Determine the [x, y] coordinate at the center of the cell enclosing the given text.  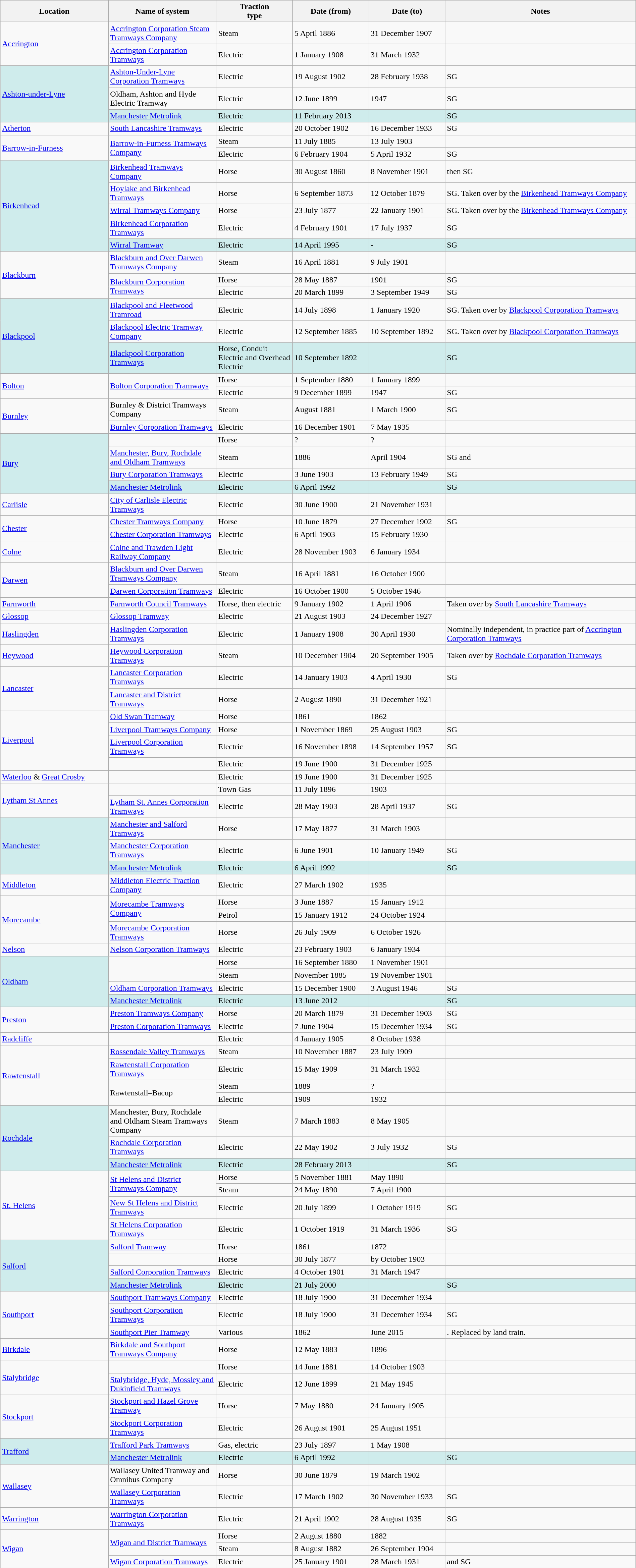
Bolton Corporation Tramways [162, 386]
Southport [54, 1315]
25 August 1951 [407, 1427]
Lytham St. Annes Corporation Tramways [162, 807]
7 April 1900 [407, 1190]
22 May 1902 [331, 1147]
23 February 1903 [331, 950]
16 December 1901 [331, 427]
31 March 1903 [407, 828]
17 March 1902 [331, 1497]
1 November 1901 [407, 962]
12 October 1879 [407, 193]
23 July 1897 [331, 1445]
South Lancashire Tramways [162, 128]
14 June 1881 [331, 1367]
27 March 1902 [331, 885]
Middleton Electric Traction Company [162, 885]
28 February 2013 [331, 1165]
20 March 1879 [331, 1013]
and SG [540, 1561]
4 October 1901 [331, 1272]
9 January 1902 [331, 604]
April 1904 [407, 457]
Heywood Corporation Tramways [162, 655]
31 December 1921 [407, 699]
5 November 1881 [331, 1177]
30 November 1933 [407, 1497]
30 June 1900 [331, 504]
Rawtenstall [54, 1075]
Blackpool Corporation Tramways [162, 358]
14 October 1903 [407, 1367]
Wirral Tramways Company [162, 210]
Wallasey Corporation Tramways [162, 1497]
Oldham Corporation Tramways [162, 988]
Rochdale Corporation Tramways [162, 1147]
21 November 1931 [407, 504]
11 February 2013 [331, 116]
Burnley [54, 416]
7 May 1880 [331, 1406]
Manchester, Bury, Rochdale and Oldham Steam Tramways Company [162, 1121]
Darwen Corporation Tramways [162, 591]
28 May 1887 [331, 280]
Various [254, 1332]
then SG [540, 171]
15 May 1909 [331, 1069]
Blackpool Electric Tramway Company [162, 331]
Accrington Corporation Tramways [162, 55]
Nominally independent, in practice part of Accrington Corporation Tramways [540, 634]
21 April 1902 [331, 1519]
Manchester and Salford Tramways [162, 828]
Oldham [54, 981]
New St Helens and District Tramways [162, 1207]
22 January 1901 [407, 210]
8 May 1905 [407, 1121]
13 June 2012 [331, 1001]
Waterloo & Great Crosby [54, 776]
21 May 1945 [407, 1384]
17 May 1877 [331, 828]
4 January 1905 [331, 1039]
Glossop Tramway [162, 616]
8 August 1882 [331, 1549]
Radcliffe [54, 1039]
St Helens Corporation Tramways [162, 1229]
Trafford [54, 1451]
25 August 1903 [407, 729]
3 June 1903 [331, 474]
1 March 1900 [407, 410]
Town Gas [254, 790]
Birkdale and Southport Tramways Company [162, 1350]
Lytham St Annes [54, 800]
Birkenhead Corporation Tramways [162, 227]
Liverpool Tramways Company [162, 729]
16 December 1933 [407, 128]
Ashton-under-Lyne [54, 94]
1 January 1920 [407, 310]
26 July 1909 [331, 932]
Morecambe [54, 920]
Blackburn Corporation Tramways [162, 286]
20 March 1899 [331, 292]
19 March 1902 [407, 1475]
Name of system [162, 11]
28 March 1931 [407, 1561]
Bury [54, 464]
14 January 1903 [331, 678]
31 December 1907 [407, 33]
Birkenhead [54, 206]
Stockport and Hazel Grove Tramway [162, 1406]
2 August 1880 [331, 1536]
15 February 1930 [407, 535]
24 December 1927 [407, 616]
10 January 1949 [407, 851]
31 December 1903 [407, 1013]
12 September 1885 [331, 331]
Stockport [54, 1417]
Glossop [54, 616]
28 April 1937 [407, 807]
17 July 1937 [407, 227]
30 April 1930 [407, 634]
20 October 1902 [331, 128]
1 November 1869 [331, 729]
Southport Corporation Tramways [162, 1315]
1901 [407, 280]
Lancaster and District Tramways [162, 699]
Horse, then electric [254, 604]
November 1885 [331, 975]
3 June 1887 [331, 902]
9 December 1899 [331, 392]
10 December 1904 [331, 655]
Tractiontype [254, 11]
St. Helens [54, 1205]
15 December 1934 [407, 1026]
5 April 1932 [407, 154]
Barrow-in-Furness Tramways Company [162, 148]
28 February 1938 [407, 76]
Location [54, 11]
Gas, electric [254, 1445]
Old Swan Tramway [162, 716]
Middleton [54, 885]
1909 [331, 1099]
Chester [54, 528]
Taken over by Rochdale Corporation Tramways [540, 655]
Hoylake and Birkenhead Tramways [162, 193]
26 August 1901 [331, 1427]
28 November 1903 [331, 552]
Wallasey [54, 1486]
2 August 1890 [331, 699]
5 October 1946 [407, 591]
June 2015 [407, 1332]
30 June 1879 [331, 1475]
Wigan and District Tramways [162, 1542]
11 July 1885 [331, 141]
Manchester [54, 846]
20 July 1899 [331, 1207]
Preston Corporation Tramways [162, 1026]
1 May 1908 [407, 1445]
Salford [54, 1265]
31 March 1947 [407, 1272]
1 April 1906 [407, 604]
1896 [407, 1350]
Date (to) [407, 11]
10 November 1887 [331, 1052]
3 July 1932 [407, 1147]
3 September 1949 [407, 292]
Preston Tramways Company [162, 1013]
6 April 1903 [331, 535]
Chester Corporation Tramways [162, 535]
1872 [407, 1246]
Stalybridge [54, 1378]
Warrington Corporation Tramways [162, 1519]
15 December 1900 [331, 988]
Burnley & District Tramways Company [162, 410]
1889 [331, 1086]
Birkdale [54, 1350]
Ashton-Under-Lyne Corporation Tramways [162, 76]
Colne [54, 552]
Colne and Trawden Light Railway Company [162, 552]
Stockport Corporation Tramways [162, 1427]
Carlisle [54, 504]
1 September 1880 [331, 380]
Accrington Corporation Steam Tramways Company [162, 33]
August 1881 [331, 410]
16 November 1898 [331, 747]
. Replaced by land train. [540, 1332]
1886 [331, 457]
28 May 1903 [331, 807]
19 November 1901 [407, 975]
Oldham, Ashton and Hyde Electric Tramway [162, 99]
Haslingden Corporation Tramways [162, 634]
Haslingden [54, 634]
Preston [54, 1020]
13 February 1949 [407, 474]
7 May 1935 [407, 427]
St Helens and District Tramways Company [162, 1184]
by October 1903 [407, 1259]
Wirral Tramway [162, 245]
24 May 1890 [331, 1190]
Burnley Corporation Tramways [162, 427]
20 September 1905 [407, 655]
Atherton [54, 128]
14 September 1957 [407, 747]
3 August 1946 [407, 988]
6 September 1873 [331, 193]
Petrol [254, 915]
Darwen [54, 580]
Nelson [54, 950]
Lancaster Corporation Tramways [162, 678]
Warrington [54, 1519]
Lancaster [54, 688]
8 October 1938 [407, 1039]
21 August 1903 [331, 616]
14 April 1995 [331, 245]
1932 [407, 1099]
30 August 1860 [331, 171]
7 March 1883 [331, 1121]
Blackburn [54, 275]
City of Carlisle Electric Tramways [162, 504]
10 June 1879 [331, 522]
13 July 1903 [407, 141]
Bury Corporation Tramways [162, 474]
Wigan [54, 1549]
Stalybridge, Hyde, Mossley and Dukinfield Tramways [162, 1384]
Rawtenstall Corporation Tramways [162, 1069]
Notes [540, 11]
Southport Pier Tramway [162, 1332]
- [407, 245]
1882 [407, 1536]
11 July 1896 [331, 790]
Wallasey United Tramway and Omnibus Company [162, 1475]
Farnworth [54, 604]
4 April 1930 [407, 678]
30 July 1877 [331, 1259]
1 January 1899 [407, 380]
Wigan Corporation Tramways [162, 1561]
Salford Corporation Tramways [162, 1272]
9 July 1901 [407, 262]
Manchester Corporation Tramways [162, 851]
6 February 1904 [331, 154]
Heywood [54, 655]
31 March 1936 [407, 1229]
May 1890 [407, 1177]
Farnworth Council Tramways [162, 604]
Accrington [54, 44]
Morecambe Corporation Tramways [162, 932]
23 July 1877 [331, 210]
Bolton [54, 386]
Liverpool Corporation Tramways [162, 747]
Liverpool [54, 740]
23 July 1909 [407, 1052]
21 July 2000 [331, 1285]
1903 [407, 790]
24 October 1924 [407, 915]
Chester Tramways Company [162, 522]
Birkenhead Tramways Company [162, 171]
Blackpool [54, 336]
12 May 1883 [331, 1350]
27 December 1902 [407, 522]
28 August 1935 [407, 1519]
16 September 1880 [331, 962]
Rochdale [54, 1138]
Date (from) [331, 11]
Manchester, Bury, Rochdale and Oldham Tramways [162, 457]
Horse, Conduit Electric and Overhead Electric [254, 358]
26 September 1904 [407, 1549]
Barrow-in-Furness [54, 148]
Nelson Corporation Tramways [162, 950]
7 June 1904 [331, 1026]
1935 [407, 885]
Salford Tramway [162, 1246]
Morecambe Tramways Company [162, 909]
Trafford Park Tramways [162, 1445]
4 February 1901 [331, 227]
5 April 1886 [331, 33]
Southport Tramways Company [162, 1298]
Taken over by South Lancashire Tramways [540, 604]
Blackpool and Fleetwood Tramroad [162, 310]
8 November 1901 [407, 171]
6 June 1901 [331, 851]
6 October 1926 [407, 932]
Rawtenstall–Bacup [162, 1093]
Rossendale Valley Tramways [162, 1052]
14 July 1898 [331, 310]
SG and [540, 457]
25 January 1901 [331, 1561]
24 January 1905 [407, 1406]
19 August 1902 [331, 76]
